Detect which cell encompasses the target text, then output its (x, y) center coordinate. 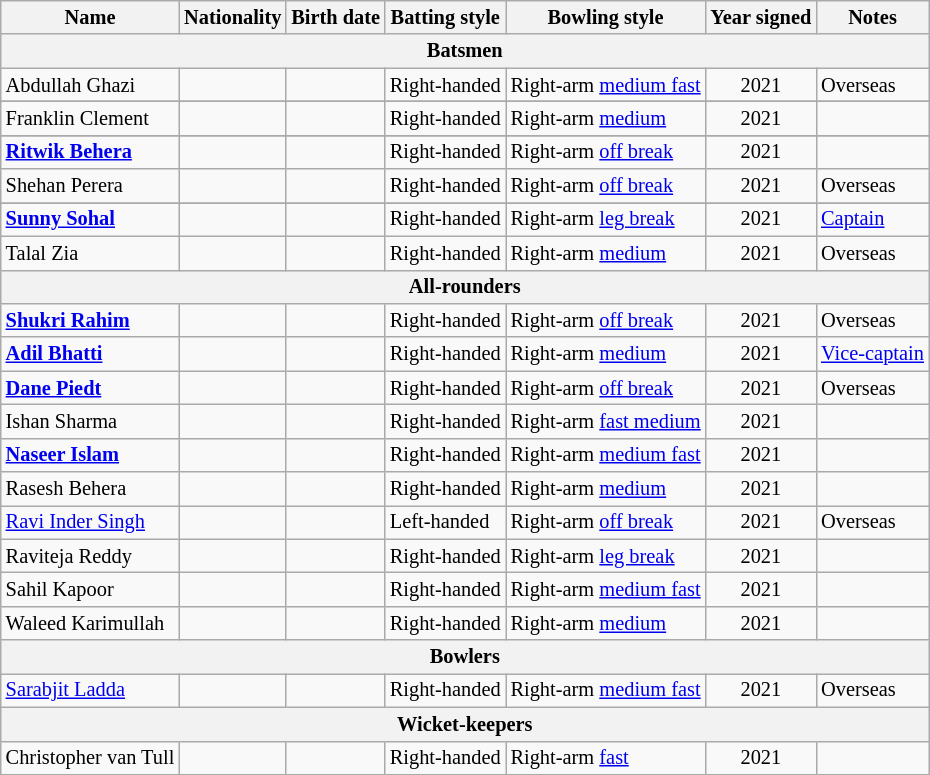
Batsmen (465, 51)
Right-arm fast (606, 758)
Nationality (232, 17)
Sahil Kapoor (90, 589)
Bowling style (606, 17)
Ritwik Behera (90, 152)
Wicket-keepers (465, 724)
Sunny Sohal (90, 219)
Naseer Islam (90, 455)
Shehan Perera (90, 186)
Shukri Rahim (90, 320)
Captain (872, 219)
Waleed Karimullah (90, 623)
Birth date (336, 17)
Right-arm fast medium (606, 421)
Name (90, 17)
Batting style (446, 17)
Ishan Sharma (90, 421)
Bowlers (465, 657)
Year signed (760, 17)
All-rounders (465, 287)
Notes (872, 17)
Dane Piedt (90, 388)
Sarabjit Ladda (90, 690)
Rasesh Behera (90, 489)
Franklin Clement (90, 118)
Abdullah Ghazi (90, 85)
Adil Bhatti (90, 354)
Vice-captain (872, 354)
Ravi Inder Singh (90, 522)
Raviteja Reddy (90, 556)
Left-handed (446, 522)
Christopher van Tull (90, 758)
Talal Zia (90, 253)
